Extract the [X, Y] coordinate from the center of the cell holding the provided text.  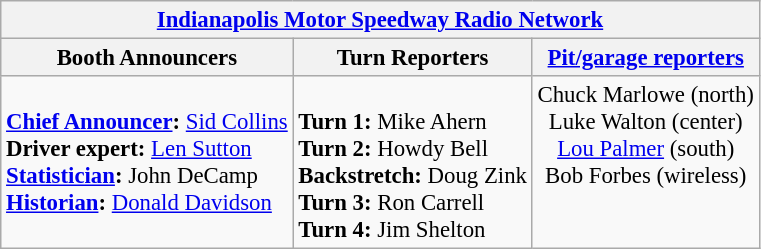
Chief Announcer: Sid Collins Driver expert: Len Sutton Statistician: John DeCamp Historian: Donald Davidson [147, 162]
Indianapolis Motor Speedway Radio Network [380, 20]
Turn Reporters [412, 58]
Turn 1: Mike Ahern Turn 2: Howdy Bell Backstretch: Doug Zink Turn 3: Ron Carrell Turn 4: Jim Shelton [412, 162]
Booth Announcers [147, 58]
Pit/garage reporters [646, 58]
Chuck Marlowe (north)Luke Walton (center)Lou Palmer (south)Bob Forbes (wireless) [646, 162]
